Find where the given text appears and provide that cell's center as [x, y] coordinate. 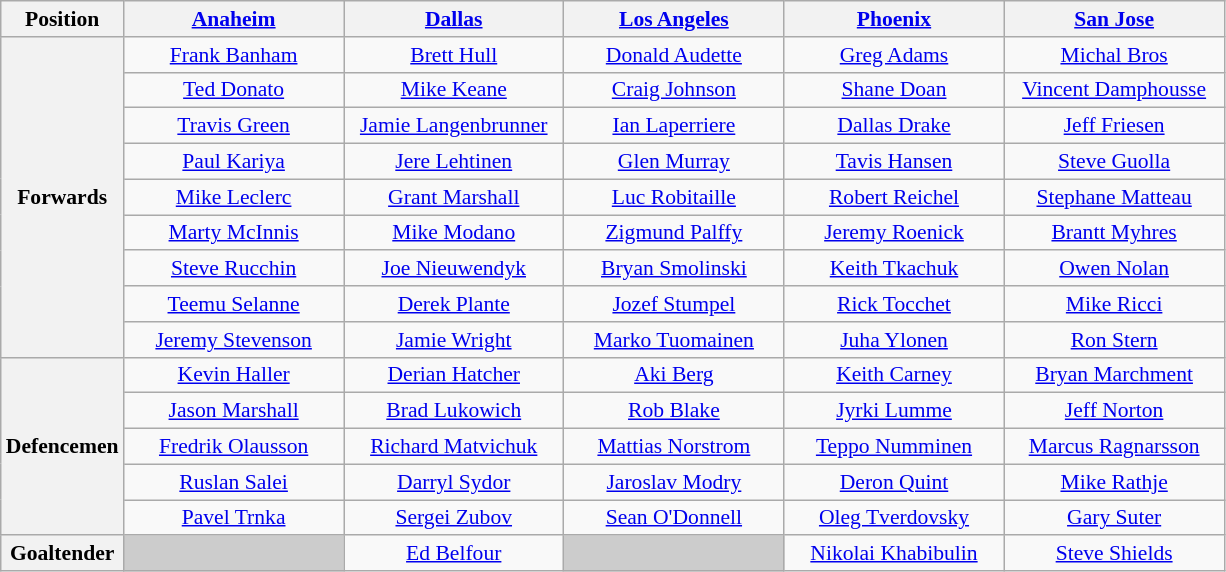
Ian Laperriere [674, 126]
Ron Stern [1114, 340]
Dallas [454, 19]
Donald Audette [674, 55]
Mike Keane [454, 90]
Jyrki Lumme [894, 411]
Juha Ylonen [894, 340]
Brad Lukowich [454, 411]
Jozef Stumpel [674, 304]
Defencemen [62, 446]
Mattias Norstrom [674, 447]
Richard Matvichuk [454, 447]
Pavel Trnka [234, 518]
Darryl Sydor [454, 482]
Anaheim [234, 19]
Mike Modano [454, 233]
Zigmund Palffy [674, 233]
Jeff Friesen [1114, 126]
Tavis Hansen [894, 162]
Ted Donato [234, 90]
Steve Rucchin [234, 269]
Robert Reichel [894, 197]
Aki Berg [674, 375]
Luc Robitaille [674, 197]
Marty McInnis [234, 233]
Ruslan Salei [234, 482]
Keith Carney [894, 375]
Nikolai Khabibulin [894, 554]
Rick Tocchet [894, 304]
Frank Banham [234, 55]
Jamie Langenbrunner [454, 126]
Jeff Norton [1114, 411]
Steve Shields [1114, 554]
Fredrik Olausson [234, 447]
Jamie Wright [454, 340]
Position [62, 19]
Deron Quint [894, 482]
Brett Hull [454, 55]
Mike Rathje [1114, 482]
Jason Marshall [234, 411]
Greg Adams [894, 55]
Sergei Zubov [454, 518]
Mike Leclerc [234, 197]
Travis Green [234, 126]
Forwards [62, 198]
Stephane Matteau [1114, 197]
Vincent Damphousse [1114, 90]
Mike Ricci [1114, 304]
Derian Hatcher [454, 375]
Los Angeles [674, 19]
Phoenix [894, 19]
San Jose [1114, 19]
Jaroslav Modry [674, 482]
Derek Plante [454, 304]
Marko Tuomainen [674, 340]
Kevin Haller [234, 375]
Keith Tkachuk [894, 269]
Marcus Ragnarsson [1114, 447]
Steve Guolla [1114, 162]
Sean O'Donnell [674, 518]
Jere Lehtinen [454, 162]
Teppo Numminen [894, 447]
Bryan Smolinski [674, 269]
Teemu Selanne [234, 304]
Michal Bros [1114, 55]
Jeremy Roenick [894, 233]
Craig Johnson [674, 90]
Paul Kariya [234, 162]
Oleg Tverdovsky [894, 518]
Rob Blake [674, 411]
Brantt Myhres [1114, 233]
Grant Marshall [454, 197]
Owen Nolan [1114, 269]
Dallas Drake [894, 126]
Jeremy Stevenson [234, 340]
Joe Nieuwendyk [454, 269]
Bryan Marchment [1114, 375]
Shane Doan [894, 90]
Gary Suter [1114, 518]
Glen Murray [674, 162]
Goaltender [62, 554]
Ed Belfour [454, 554]
